For the text-containing cell, return its midpoint in (x, y) coordinate format. 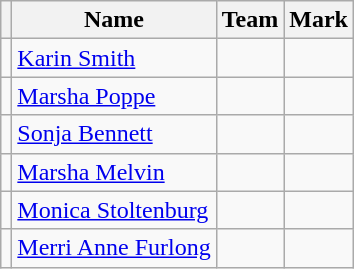
Merri Anne Furlong (114, 248)
Marsha Poppe (114, 96)
Name (114, 20)
Karin Smith (114, 58)
Monica Stoltenburg (114, 210)
Mark (319, 20)
Team (250, 20)
Marsha Melvin (114, 172)
Sonja Bennett (114, 134)
